From the cell containing the given text, extract its center point as (x, y) coordinate. 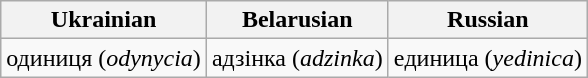
Ukrainian (104, 20)
адзінка (adzinka) (297, 58)
Russian (488, 20)
одиниця (odynycia) (104, 58)
eдиница (yedinica) (488, 58)
Belarusian (297, 20)
